For the text-containing cell, return its midpoint in (x, y) coordinate format. 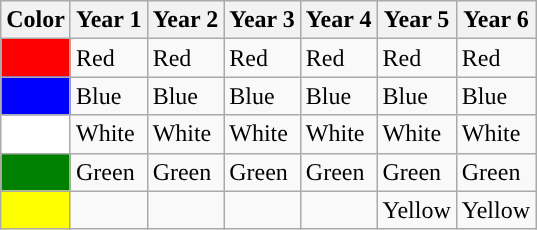
Year 6 (496, 20)
Year 1 (108, 20)
Year 3 (262, 20)
Year 5 (416, 20)
Year 4 (338, 20)
Color (36, 20)
Year 2 (186, 20)
